Return the [x, y] coordinate for the center point of the cell that contains the specified text.  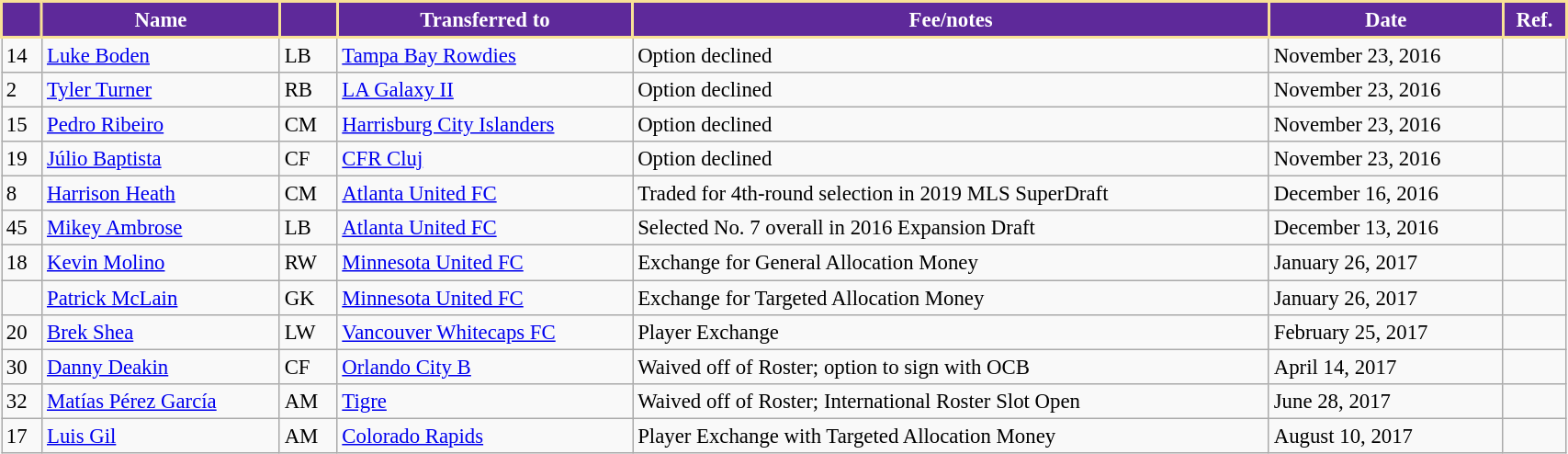
Fee/notes [952, 20]
Tampa Bay Rowdies [485, 55]
Matías Pérez García [162, 401]
15 [22, 125]
GK [309, 298]
CFR Cluj [485, 159]
Transferred to [485, 20]
February 25, 2017 [1385, 332]
19 [22, 159]
RB [309, 90]
Waived off of Roster; option to sign with OCB [952, 367]
LW [309, 332]
Player Exchange with Targeted Allocation Money [952, 436]
14 [22, 55]
Harrisburg City Islanders [485, 125]
RW [309, 263]
2 [22, 90]
June 28, 2017 [1385, 401]
20 [22, 332]
Pedro Ribeiro [162, 125]
8 [22, 194]
Colorado Rapids [485, 436]
Tyler Turner [162, 90]
Kevin Molino [162, 263]
Luke Boden [162, 55]
Ref. [1534, 20]
LA Galaxy II [485, 90]
Patrick McLain [162, 298]
Danny Deakin [162, 367]
Luis Gil [162, 436]
Júlio Baptista [162, 159]
45 [22, 229]
Orlando City B [485, 367]
Traded for 4th-round selection in 2019 MLS SuperDraft [952, 194]
30 [22, 367]
Exchange for Targeted Allocation Money [952, 298]
August 10, 2017 [1385, 436]
December 13, 2016 [1385, 229]
April 14, 2017 [1385, 367]
Harrison Heath [162, 194]
Selected No. 7 overall in 2016 Expansion Draft [952, 229]
Waived off of Roster; International Roster Slot Open [952, 401]
December 16, 2016 [1385, 194]
17 [22, 436]
Player Exchange [952, 332]
32 [22, 401]
Date [1385, 20]
Vancouver Whitecaps FC [485, 332]
Exchange for General Allocation Money [952, 263]
Tigre [485, 401]
18 [22, 263]
Name [162, 20]
Brek Shea [162, 332]
Mikey Ambrose [162, 229]
